Scan for the cell matching the given text and deliver its (x, y) coordinate at center. 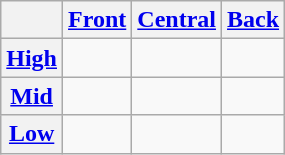
Back (254, 20)
Front (98, 20)
High (32, 58)
Central (177, 20)
Low (32, 134)
Mid (32, 96)
